Locate the cell with the specified text and output its [x, y] center coordinate. 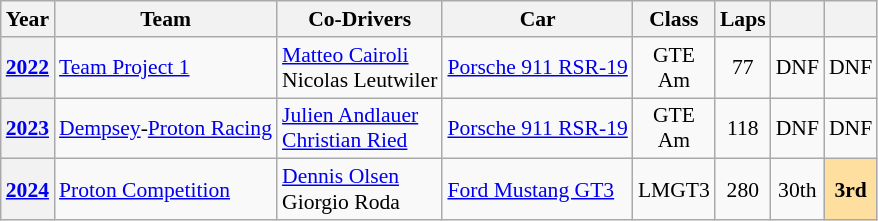
Co-Drivers [360, 19]
Matteo Cairoli Nicolas Leutwiler [360, 68]
Team [166, 19]
2023 [28, 128]
3rd [850, 190]
Team Project 1 [166, 68]
2022 [28, 68]
Dennis Olsen Giorgio Roda [360, 190]
Julien Andlauer Christian Ried [360, 128]
Class [674, 19]
280 [743, 190]
Proton Competition [166, 190]
Dempsey-Proton Racing [166, 128]
118 [743, 128]
30th [798, 190]
2024 [28, 190]
LMGT3 [674, 190]
Car [537, 19]
Year [28, 19]
Laps [743, 19]
77 [743, 68]
Ford Mustang GT3 [537, 190]
